Find where the given text appears and provide that cell's center as (x, y) coordinate. 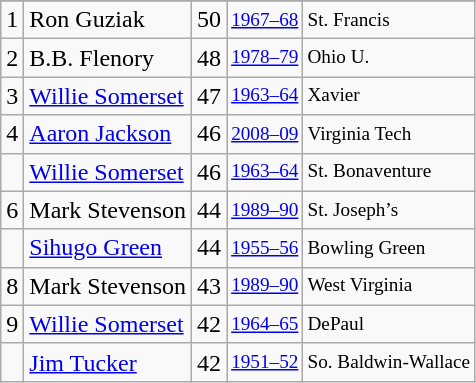
1964–65 (265, 324)
St. Joseph’s (389, 210)
2 (12, 58)
43 (210, 286)
Jim Tucker (108, 362)
Sihugo Green (108, 248)
3 (12, 96)
Virginia Tech (389, 134)
4 (12, 134)
1967–68 (265, 20)
St. Bonaventure (389, 172)
1978–79 (265, 58)
1951–52 (265, 362)
St. Francis (389, 20)
50 (210, 20)
Aaron Jackson (108, 134)
Ohio U. (389, 58)
1955–56 (265, 248)
1 (12, 20)
West Virginia (389, 286)
Xavier (389, 96)
47 (210, 96)
B.B. Flenory (108, 58)
2008–09 (265, 134)
8 (12, 286)
DePaul (389, 324)
48 (210, 58)
Bowling Green (389, 248)
9 (12, 324)
Ron Guziak (108, 20)
6 (12, 210)
So. Baldwin-Wallace (389, 362)
